Return the [x, y] coordinate for the center point of the cell that contains the specified text.  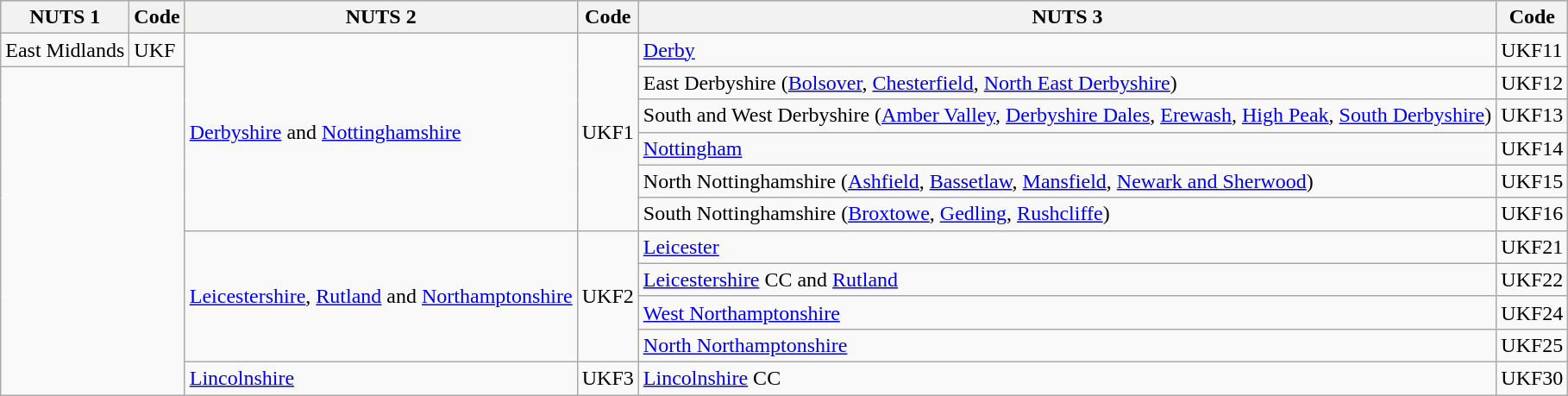
Derbyshire and Nottinghamshire [381, 132]
UKF16 [1532, 214]
North Nottinghamshire (Ashfield, Bassetlaw, Mansfield, Newark and Sherwood) [1068, 181]
North Northamptonshire [1068, 345]
Leicestershire, Rutland and Northamptonshire [381, 296]
UKF11 [1532, 50]
NUTS 1 [66, 17]
South and West Derbyshire (Amber Valley, Derbyshire Dales, Erewash, High Peak, South Derbyshire) [1068, 116]
East Derbyshire (Bolsover, Chesterfield, North East Derbyshire) [1068, 83]
East Midlands [66, 50]
UKF1 [607, 132]
UKF22 [1532, 280]
South Nottinghamshire (Broxtowe, Gedling, Rushcliffe) [1068, 214]
UKF14 [1532, 148]
UKF3 [607, 378]
Leicestershire CC and Rutland [1068, 280]
UKF12 [1532, 83]
UKF [157, 50]
UKF15 [1532, 181]
NUTS 3 [1068, 17]
Nottingham [1068, 148]
West Northamptonshire [1068, 312]
NUTS 2 [381, 17]
UKF21 [1532, 247]
Derby [1068, 50]
UKF30 [1532, 378]
UKF13 [1532, 116]
UKF24 [1532, 312]
Lincolnshire CC [1068, 378]
UKF25 [1532, 345]
Lincolnshire [381, 378]
UKF2 [607, 296]
Leicester [1068, 247]
